Output the [x, y] coordinate of the center of the cell containing the given text.  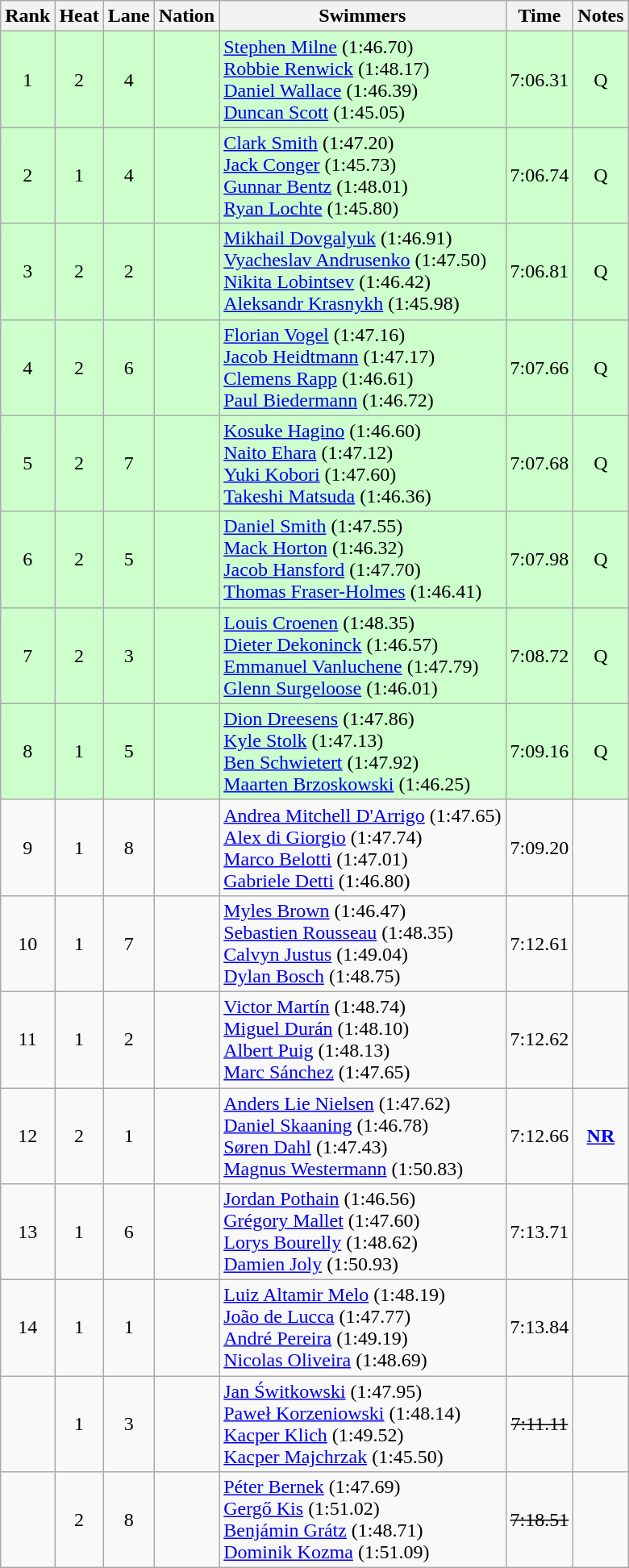
7:12.61 [539, 944]
Jan Świtkowski (1:47.95)Paweł Korzeniowski (1:48.14)Kacper Klich (1:49.52)Kacper Majchrzak (1:45.50) [363, 1424]
7:09.20 [539, 847]
7:12.62 [539, 1039]
7:13.71 [539, 1232]
7:07.68 [539, 463]
7:13.84 [539, 1328]
Kosuke Hagino (1:46.60)Naito Ehara (1:47.12)Yuki Kobori (1:47.60)Takeshi Matsuda (1:46.36) [363, 463]
7:06.31 [539, 79]
Luiz Altamir Melo (1:48.19)João de Lucca (1:47.77)André Pereira (1:49.19)Nicolas Oliveira (1:48.69) [363, 1328]
Péter Bernek (1:47.69)Gergő Kis (1:51.02)Benjámin Grátz (1:48.71)Dominik Kozma (1:51.09) [363, 1520]
Anders Lie Nielsen (1:47.62)Daniel Skaaning (1:46.78)Søren Dahl (1:47.43)Magnus Westermann (1:50.83) [363, 1136]
12 [27, 1136]
Stephen Milne (1:46.70)Robbie Renwick (1:48.17)Daniel Wallace (1:46.39)Duncan Scott (1:45.05) [363, 79]
7:06.81 [539, 271]
7:18.51 [539, 1520]
Andrea Mitchell D'Arrigo (1:47.65)Alex di Giorgio (1:47.74)Marco Belotti (1:47.01)Gabriele Detti (1:46.80) [363, 847]
Swimmers [363, 16]
11 [27, 1039]
Time [539, 16]
Victor Martín (1:48.74)Miguel Durán (1:48.10)Albert Puig (1:48.13)Marc Sánchez (1:47.65) [363, 1039]
7:06.74 [539, 176]
NR [601, 1136]
Nation [186, 16]
7:09.16 [539, 752]
14 [27, 1328]
Mikhail Dovgalyuk (1:46.91)Vyacheslav Andrusenko (1:47.50)Nikita Lobintsev (1:46.42)Aleksandr Krasnykh (1:45.98) [363, 271]
7:08.72 [539, 655]
10 [27, 944]
Louis Croenen (1:48.35)Dieter Dekoninck (1:46.57)Emmanuel Vanluchene (1:47.79)Glenn Surgeloose (1:46.01) [363, 655]
Dion Dreesens (1:47.86)Kyle Stolk (1:47.13)Ben Schwietert (1:47.92)Maarten Brzoskowski (1:46.25) [363, 752]
Notes [601, 16]
13 [27, 1232]
7:07.98 [539, 560]
Florian Vogel (1:47.16)Jacob Heidtmann (1:47.17)Clemens Rapp (1:46.61)Paul Biedermann (1:46.72) [363, 368]
9 [27, 847]
7:07.66 [539, 368]
Heat [79, 16]
Jordan Pothain (1:46.56)Grégory Mallet (1:47.60)Lorys Bourelly (1:48.62)Damien Joly (1:50.93) [363, 1232]
Daniel Smith (1:47.55)Mack Horton (1:46.32)Jacob Hansford (1:47.70)Thomas Fraser-Holmes (1:46.41) [363, 560]
Lane [129, 16]
Rank [27, 16]
7:11.11 [539, 1424]
Myles Brown (1:46.47)Sebastien Rousseau (1:48.35)Calvyn Justus (1:49.04)Dylan Bosch (1:48.75) [363, 944]
Clark Smith (1:47.20)Jack Conger (1:45.73)Gunnar Bentz (1:48.01)Ryan Lochte (1:45.80) [363, 176]
7:12.66 [539, 1136]
